Determine the (x, y) coordinate at the center of the cell enclosing the given text.  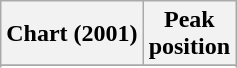
Peakposition (189, 34)
Chart (2001) (72, 34)
